From the cell containing the given text, extract its center point as (X, Y) coordinate. 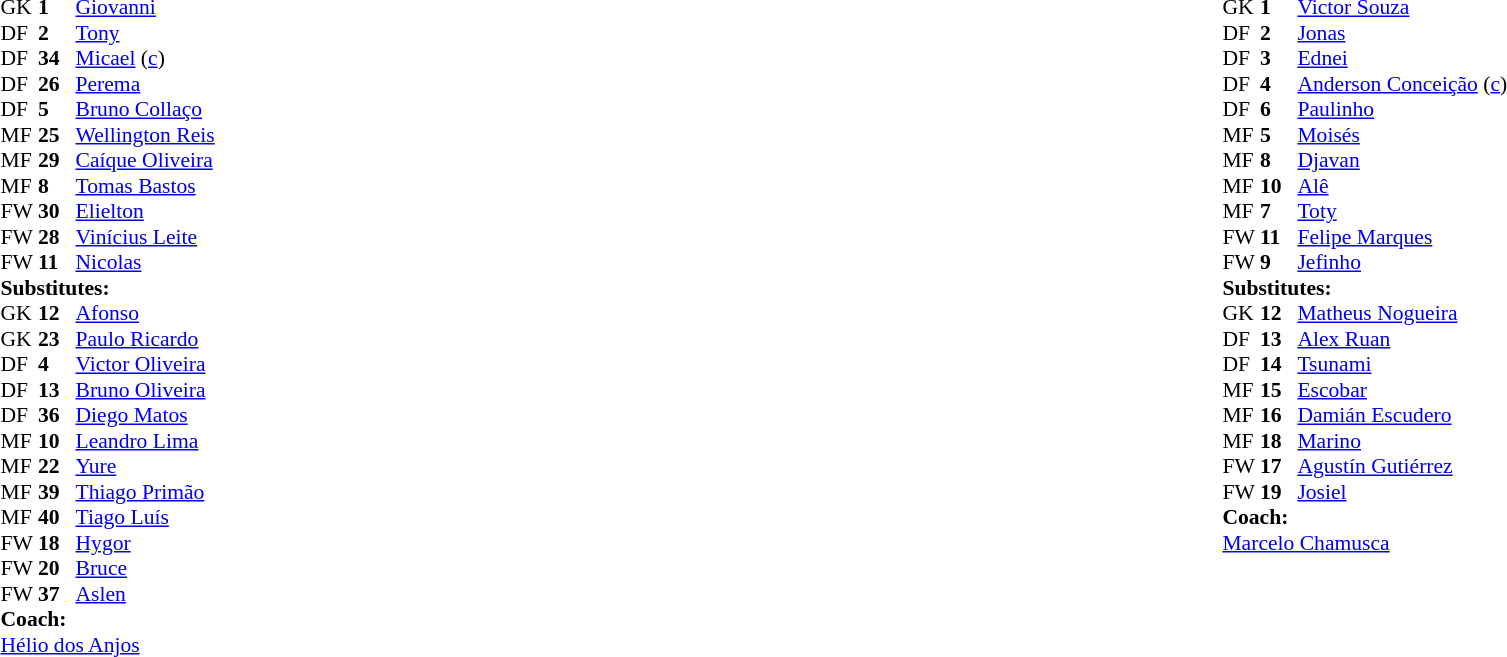
Jonas (1402, 33)
Anderson Conceição (c) (1402, 84)
3 (1279, 59)
26 (57, 84)
Diego Matos (146, 415)
34 (57, 59)
Marcelo Chamusca (1364, 543)
Josiel (1402, 492)
Caíque Oliveira (146, 161)
Victor Oliveira (146, 365)
Moisés (1402, 135)
22 (57, 467)
Hygor (146, 543)
19 (1279, 492)
Micael (c) (146, 59)
25 (57, 135)
Tony (146, 33)
Bruce (146, 569)
Tomas Bastos (146, 186)
Tsunami (1402, 365)
Damián Escudero (1402, 415)
Ednei (1402, 59)
36 (57, 415)
Alex Ruan (1402, 339)
16 (1279, 415)
37 (57, 594)
28 (57, 237)
Escobar (1402, 390)
Wellington Reis (146, 135)
9 (1279, 263)
Aslen (146, 594)
Nicolas (146, 263)
6 (1279, 109)
Tiago Luís (146, 517)
Matheus Nogueira (1402, 313)
Jefinho (1402, 263)
Djavan (1402, 161)
Leandro Lima (146, 441)
14 (1279, 365)
Felipe Marques (1402, 237)
Agustín Gutiérrez (1402, 467)
7 (1279, 211)
Thiago Primão (146, 492)
30 (57, 211)
Perema (146, 84)
Yure (146, 467)
Bruno Collaço (146, 109)
Afonso (146, 313)
20 (57, 569)
Alê (1402, 186)
15 (1279, 390)
Marino (1402, 441)
Elielton (146, 211)
Paulinho (1402, 109)
23 (57, 339)
40 (57, 517)
Paulo Ricardo (146, 339)
Vinícius Leite (146, 237)
39 (57, 492)
Toty (1402, 211)
17 (1279, 467)
Bruno Oliveira (146, 390)
29 (57, 161)
